Identify which cell holds the provided text, then report its [X, Y] central coordinate. 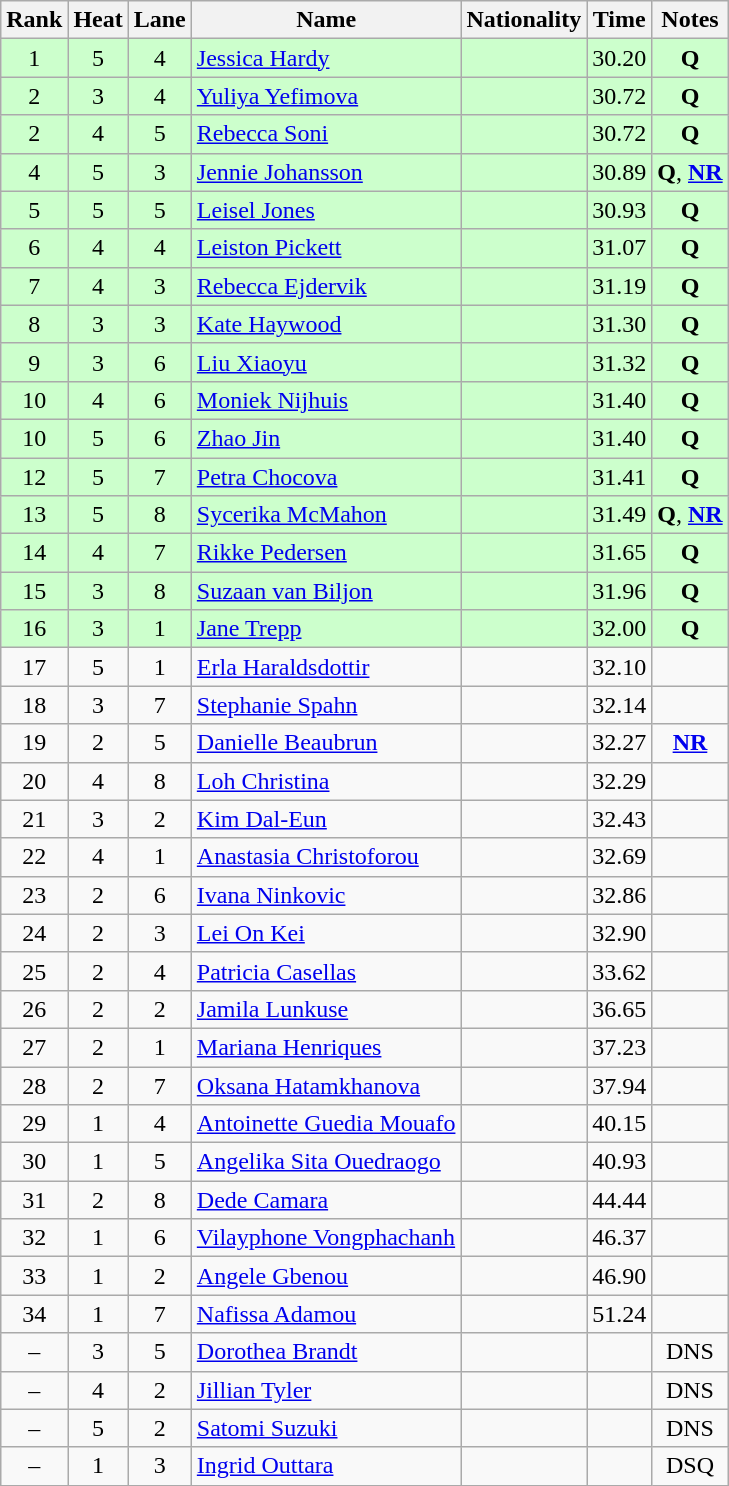
Suzaan van Biljon [326, 591]
21 [34, 819]
Leisel Jones [326, 210]
33 [34, 1276]
51.24 [620, 1314]
Jennie Johansson [326, 172]
46.90 [620, 1276]
Lei On Kei [326, 933]
32.69 [620, 857]
36.65 [620, 1009]
Dorothea Brandt [326, 1352]
32.27 [620, 743]
Anastasia Christoforou [326, 857]
13 [34, 515]
24 [34, 933]
18 [34, 705]
Petra Chocova [326, 477]
Nafissa Adamou [326, 1314]
Leiston Pickett [326, 248]
30.93 [620, 210]
32.14 [620, 705]
Yuliya Yefimova [326, 96]
31.30 [620, 324]
37.23 [620, 1047]
37.94 [620, 1085]
Vilayphone Vongphachanh [326, 1238]
31.65 [620, 553]
Patricia Casellas [326, 971]
28 [34, 1085]
15 [34, 591]
Liu Xiaoyu [326, 362]
Lane [160, 20]
14 [34, 553]
Angelika Sita Ouedraogo [326, 1162]
Mariana Henriques [326, 1047]
Jamila Lunkuse [326, 1009]
Ingrid Outtara [326, 1466]
30.20 [620, 58]
NR [690, 743]
19 [34, 743]
Notes [690, 20]
Moniek Nijhuis [326, 400]
Nationality [524, 20]
32.90 [620, 933]
44.44 [620, 1200]
33.62 [620, 971]
Loh Christina [326, 781]
32.86 [620, 895]
40.93 [620, 1162]
Rebecca Soni [326, 134]
31.96 [620, 591]
31.41 [620, 477]
31.07 [620, 248]
16 [34, 629]
Satomi Suzuki [326, 1428]
Kim Dal-Eun [326, 819]
Rebecca Ejdervik [326, 286]
40.15 [620, 1124]
Name [326, 20]
32 [34, 1238]
26 [34, 1009]
31 [34, 1200]
DSQ [690, 1466]
31.19 [620, 286]
Heat [98, 20]
Danielle Beaubrun [326, 743]
Jane Trepp [326, 629]
Jillian Tyler [326, 1390]
Kate Haywood [326, 324]
Antoinette Guedia Mouafo [326, 1124]
Oksana Hatamkhanova [326, 1085]
31.49 [620, 515]
32.00 [620, 629]
23 [34, 895]
32.10 [620, 667]
22 [34, 857]
Rikke Pedersen [326, 553]
Dede Camara [326, 1200]
32.29 [620, 781]
46.37 [620, 1238]
32.43 [620, 819]
12 [34, 477]
Stephanie Spahn [326, 705]
Angele Gbenou [326, 1276]
34 [34, 1314]
17 [34, 667]
Erla Haraldsdottir [326, 667]
20 [34, 781]
31.32 [620, 362]
Sycerika McMahon [326, 515]
30 [34, 1162]
Rank [34, 20]
Jessica Hardy [326, 58]
Zhao Jin [326, 438]
27 [34, 1047]
Time [620, 20]
30.89 [620, 172]
29 [34, 1124]
9 [34, 362]
Ivana Ninkovic [326, 895]
25 [34, 971]
